Search for the cell housing the specified text and yield its [X, Y] center coordinate. 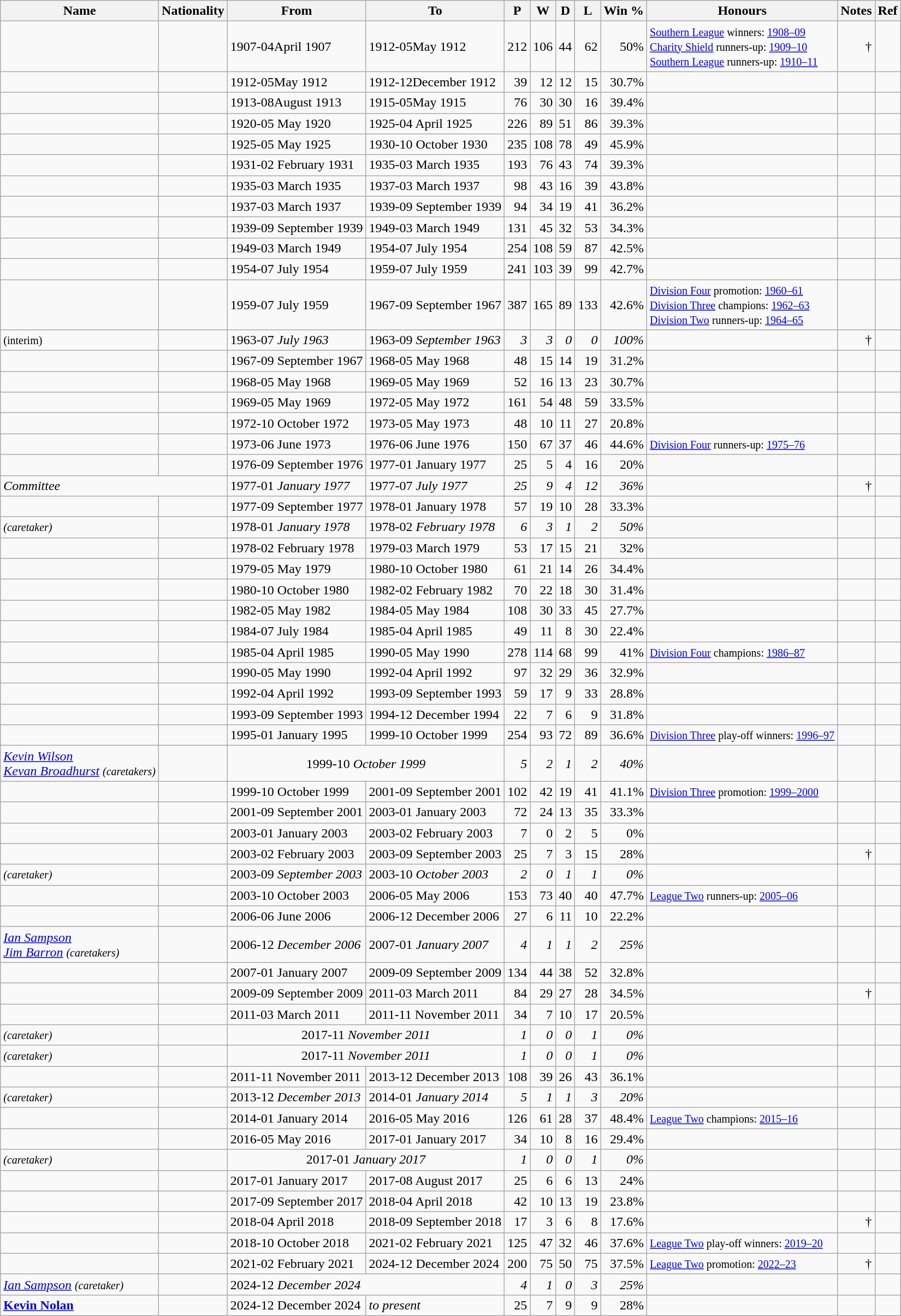
278 [518, 652]
1931-02 February 1931 [297, 165]
1976-09 September 1976 [297, 465]
22.4% [624, 631]
39.4% [624, 103]
50 [566, 1264]
Ian SampsonJim Barron (caretakers) [80, 944]
131 [518, 227]
212 [518, 46]
1973-06 June 1973 [297, 444]
to present [435, 1305]
36.1% [624, 1077]
Ian Sampson (caretaker) [80, 1284]
241 [518, 269]
93 [543, 735]
2017-08 August 2017 [435, 1181]
41.1% [624, 792]
44.6% [624, 444]
102 [518, 792]
1977-09 September 1977 [297, 506]
133 [588, 305]
League Two play-off winners: 2019–20 [743, 1243]
20.5% [624, 1014]
1977-07 July 1977 [435, 486]
23 [588, 382]
32.8% [624, 972]
387 [518, 305]
78 [566, 144]
86 [588, 123]
37.6% [624, 1243]
1994-12 December 1994 [435, 715]
125 [518, 1243]
73 [543, 895]
36 [588, 673]
32% [624, 548]
94 [518, 206]
1915-05May 1915 [435, 103]
Kevin Nolan [80, 1305]
1925-04 April 1925 [435, 123]
Win % [624, 11]
31.8% [624, 715]
22.2% [624, 916]
33.5% [624, 403]
1976-06 June 1976 [435, 444]
1973-05 May 1973 [435, 423]
Ref [888, 11]
23.8% [624, 1201]
34.5% [624, 993]
1930-10 October 1930 [435, 144]
1920-05 May 1920 [297, 123]
29.4% [624, 1139]
126 [518, 1118]
165 [543, 305]
P [518, 11]
Division Three play-off winners: 1996–97 [743, 735]
W [543, 11]
161 [518, 403]
1912-12December 1912 [435, 82]
Notes [856, 11]
24% [624, 1181]
54 [543, 403]
31.4% [624, 589]
2006-05 May 2006 [435, 895]
(interim) [80, 340]
47.7% [624, 895]
League Two runners-up: 2005–06 [743, 895]
34.3% [624, 227]
1979-03 March 1979 [435, 548]
Name [80, 11]
114 [543, 652]
67 [543, 444]
1982-05 May 1982 [297, 610]
36% [624, 486]
62 [588, 46]
35 [588, 812]
1925-05 May 1925 [297, 144]
43.8% [624, 186]
From [297, 11]
L [588, 11]
17.6% [624, 1222]
1972-05 May 1972 [435, 403]
41% [624, 652]
28.8% [624, 694]
2018-09 September 2018 [435, 1222]
20.8% [624, 423]
98 [518, 186]
Division Four runners-up: 1975–76 [743, 444]
Division Four promotion: 1960–61Division Three champions: 1962–63Division Two runners-up: 1964–65 [743, 305]
2018-10 October 2018 [297, 1243]
42.6% [624, 305]
57 [518, 506]
1984-05 May 1984 [435, 610]
1907-04April 1907 [297, 46]
48.4% [624, 1118]
97 [518, 673]
103 [543, 269]
1984-07 July 1984 [297, 631]
1913-08August 1913 [297, 103]
200 [518, 1264]
D [566, 11]
Kevin WilsonKevan Broadhurst (caretakers) [80, 764]
27.7% [624, 610]
League Two champions: 2015–16 [743, 1118]
34.4% [624, 569]
32.9% [624, 673]
74 [588, 165]
2017-09 September 2017 [297, 1201]
226 [518, 123]
38 [566, 972]
Nationality [193, 11]
100% [624, 340]
Honours [743, 11]
68 [566, 652]
2006-06 June 2006 [297, 916]
150 [518, 444]
84 [518, 993]
31.2% [624, 361]
45.9% [624, 144]
42.7% [624, 269]
235 [518, 144]
87 [588, 248]
Division Three promotion: 1999–2000 [743, 792]
League Two promotion: 2022–23 [743, 1264]
51 [566, 123]
1982-02 February 1982 [435, 589]
70 [518, 589]
193 [518, 165]
42.5% [624, 248]
40% [624, 764]
36.2% [624, 206]
1972-10 October 1972 [297, 423]
134 [518, 972]
Southern League winners: 1908–09Charity Shield runners-up: 1909–10Southern League runners-up: 1910–11 [743, 46]
24 [543, 812]
37.5% [624, 1264]
1995-01 January 1995 [297, 735]
36.6% [624, 735]
To [435, 11]
18 [566, 589]
1963-07 July 1963 [297, 340]
Division Four champions: 1986–87 [743, 652]
106 [543, 46]
153 [518, 895]
1963-09 September 1963 [435, 340]
47 [543, 1243]
1979-05 May 1979 [297, 569]
Committee [114, 486]
